Return the [X, Y] coordinate for the center point of the cell that contains the specified text.  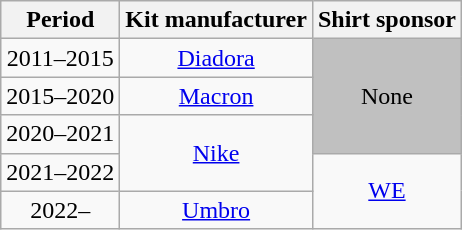
Kit manufacturer [216, 20]
2022– [60, 210]
2020–2021 [60, 134]
Nike [216, 153]
2015–2020 [60, 96]
Shirt sponsor [386, 20]
2011–2015 [60, 58]
WE [386, 191]
Period [60, 20]
Diadora [216, 58]
Macron [216, 96]
Umbro [216, 210]
None [386, 96]
2021–2022 [60, 172]
